Search for the cell housing the specified text and yield its (x, y) center coordinate. 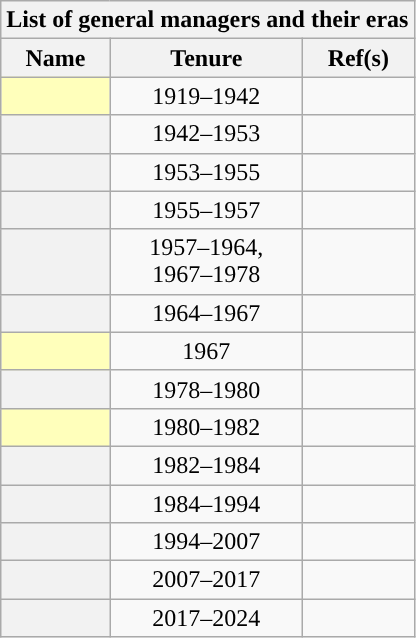
1919–1942 (206, 96)
2007–2017 (206, 580)
2017–2024 (206, 618)
Name (56, 58)
1978–1980 (206, 389)
1967 (206, 351)
1994–2007 (206, 542)
1953–1955 (206, 172)
1982–1984 (206, 465)
1942–1953 (206, 134)
Tenure (206, 58)
1964–1967 (206, 313)
List of general managers and their eras (208, 20)
1984–1994 (206, 503)
1957–1964,1967–1978 (206, 262)
1955–1957 (206, 210)
1980–1982 (206, 427)
Ref(s) (358, 58)
